Find where the given text appears and provide that cell's center as [x, y] coordinate. 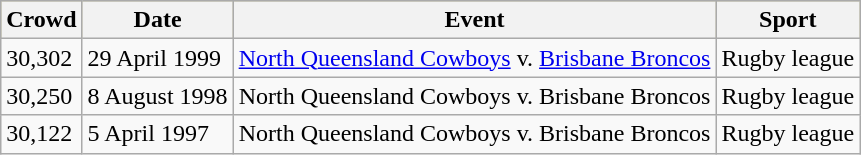
8 August 1998 [158, 96]
5 April 1997 [158, 134]
Crowd [42, 20]
Sport [788, 20]
Event [474, 20]
30,302 [42, 58]
Date [158, 20]
29 April 1999 [158, 58]
30,250 [42, 96]
30,122 [42, 134]
